Identify which cell holds the provided text, then report its (X, Y) central coordinate. 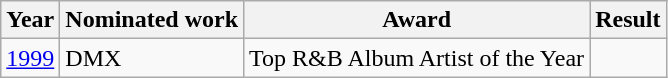
Top R&B Album Artist of the Year (417, 58)
Award (417, 20)
Nominated work (152, 20)
1999 (30, 58)
Result (628, 20)
Year (30, 20)
DMX (152, 58)
